Determine the [X, Y] coordinate at the center of the cell enclosing the given text.  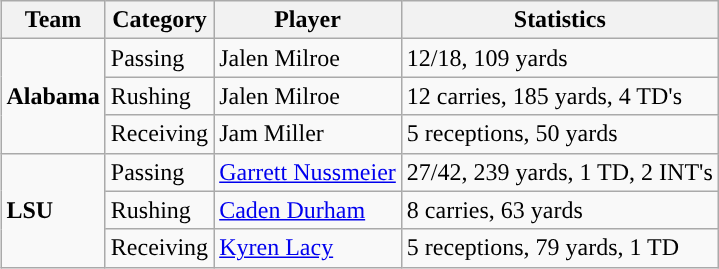
Garrett Nussmeier [308, 172]
8 carries, 63 yards [560, 210]
Category [159, 20]
Kyren Lacy [308, 248]
Jam Miller [308, 134]
Statistics [560, 20]
12/18, 109 yards [560, 58]
Caden Durham [308, 210]
5 receptions, 50 yards [560, 134]
Player [308, 20]
12 carries, 185 yards, 4 TD's [560, 96]
LSU [53, 210]
5 receptions, 79 yards, 1 TD [560, 248]
27/42, 239 yards, 1 TD, 2 INT's [560, 172]
Alabama [53, 96]
Team [53, 20]
